Provide the (X, Y) coordinate of the cell's center where the given text is located.  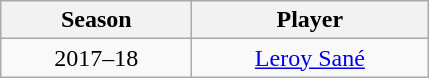
Leroy Sané (310, 58)
Player (310, 20)
2017–18 (96, 58)
Season (96, 20)
